Detect which cell encompasses the target text, then output its (X, Y) center coordinate. 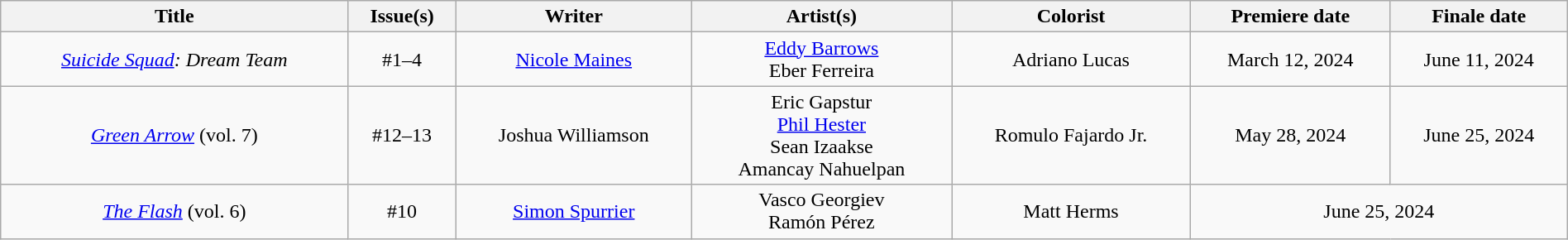
Title (174, 17)
Colorist (1072, 17)
#10 (402, 212)
Eric GapsturPhil HesterSean IzaakseAmancay Nahuelpan (821, 136)
Artist(s) (821, 17)
Matt Herms (1072, 212)
Vasco GeorgievRamón Pérez (821, 212)
Adriano Lucas (1072, 60)
Simon Spurrier (574, 212)
Romulo Fajardo Jr. (1072, 136)
Eddy BarrowsEber Ferreira (821, 60)
March 12, 2024 (1290, 60)
Finale date (1479, 17)
Suicide Squad: Dream Team (174, 60)
May 28, 2024 (1290, 136)
Green Arrow (vol. 7) (174, 136)
#12–13 (402, 136)
The Flash (vol. 6) (174, 212)
Writer (574, 17)
Nicole Maines (574, 60)
Issue(s) (402, 17)
June 11, 2024 (1479, 60)
#1–4 (402, 60)
Premiere date (1290, 17)
Joshua Williamson (574, 136)
